For the text-containing cell, return its midpoint in (X, Y) coordinate format. 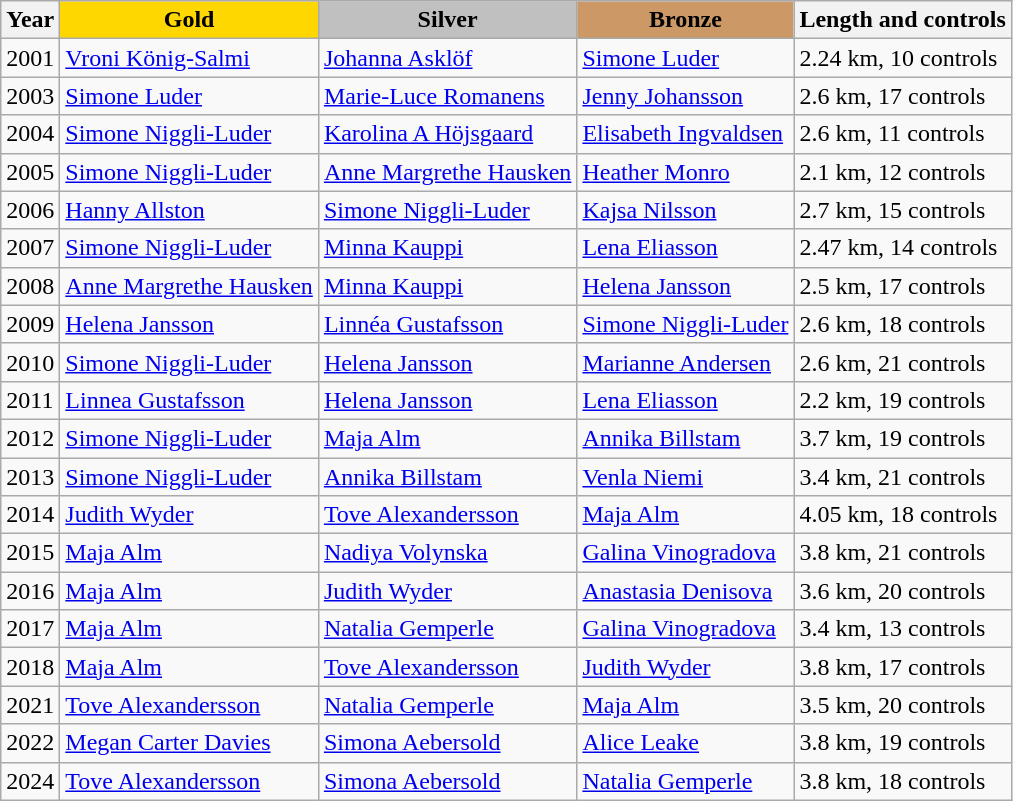
Linnéa Gustafsson (448, 324)
Linnea Gustafsson (190, 400)
2.1 km, 12 controls (902, 172)
2.24 km, 10 controls (902, 58)
Johanna Asklöf (448, 58)
3.8 km, 21 controls (902, 553)
3.7 km, 19 controls (902, 438)
Alice Leake (686, 743)
3.6 km, 20 controls (902, 591)
Megan Carter Davies (190, 743)
2.5 km, 17 controls (902, 286)
2003 (30, 96)
2015 (30, 553)
Karolina A Höjsgaard (448, 134)
2004 (30, 134)
Nadiya Volynska (448, 553)
2024 (30, 781)
Marie-Luce Romanens (448, 96)
2007 (30, 248)
Hanny Allston (190, 210)
2013 (30, 477)
2.6 km, 21 controls (902, 362)
2006 (30, 210)
Vroni König-Salmi (190, 58)
Gold (190, 20)
Heather Monro (686, 172)
2.6 km, 18 controls (902, 324)
2021 (30, 705)
3.4 km, 13 controls (902, 629)
Jenny Johansson (686, 96)
2018 (30, 667)
3.5 km, 20 controls (902, 705)
2010 (30, 362)
2012 (30, 438)
3.8 km, 19 controls (902, 743)
Kajsa Nilsson (686, 210)
2014 (30, 515)
Year (30, 20)
2016 (30, 591)
Marianne Andersen (686, 362)
2009 (30, 324)
3.4 km, 21 controls (902, 477)
4.05 km, 18 controls (902, 515)
3.8 km, 18 controls (902, 781)
Bronze (686, 20)
2.47 km, 14 controls (902, 248)
2.7 km, 15 controls (902, 210)
2022 (30, 743)
2017 (30, 629)
2011 (30, 400)
Silver (448, 20)
2.6 km, 11 controls (902, 134)
2008 (30, 286)
Anastasia Denisova (686, 591)
2.2 km, 19 controls (902, 400)
3.8 km, 17 controls (902, 667)
Elisabeth Ingvaldsen (686, 134)
Venla Niemi (686, 477)
2.6 km, 17 controls (902, 96)
Length and controls (902, 20)
2005 (30, 172)
2001 (30, 58)
